Scan for the cell matching the given text and deliver its (x, y) coordinate at center. 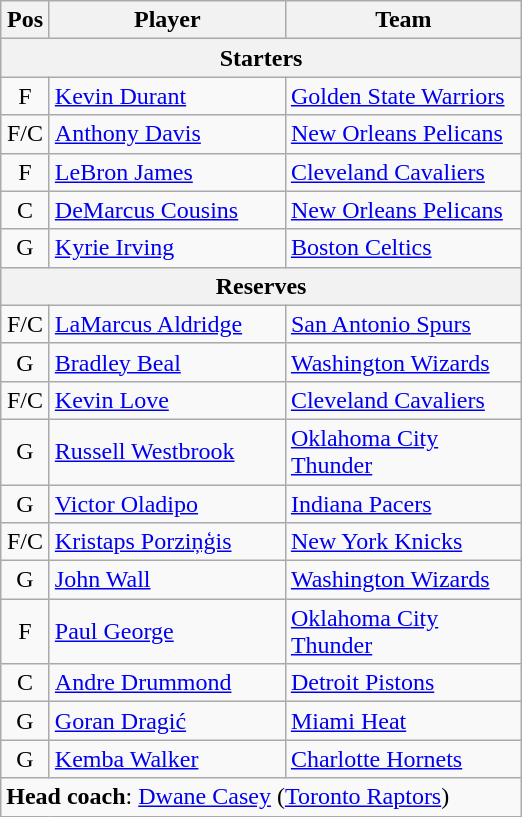
Reserves (262, 286)
Anthony Davis (167, 134)
Detroit Pistons (403, 683)
Kyrie Irving (167, 248)
Kevin Durant (167, 96)
Bradley Beal (167, 362)
Boston Celtics (403, 248)
San Antonio Spurs (403, 324)
Pos (26, 20)
Goran Dragić (167, 721)
Team (403, 20)
Paul George (167, 632)
Russell Westbrook (167, 452)
New York Knicks (403, 542)
Miami Heat (403, 721)
LeBron James (167, 172)
Starters (262, 58)
John Wall (167, 580)
Head coach: Dwane Casey (Toronto Raptors) (262, 797)
Indiana Pacers (403, 503)
Player (167, 20)
Kemba Walker (167, 759)
Andre Drummond (167, 683)
Charlotte Hornets (403, 759)
Golden State Warriors (403, 96)
LaMarcus Aldridge (167, 324)
Victor Oladipo (167, 503)
Kevin Love (167, 400)
DeMarcus Cousins (167, 210)
Kristaps Porziņģis (167, 542)
